Provide the [X, Y] coordinate of the cell's center where the given text is located.  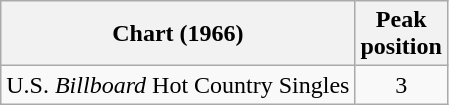
3 [401, 85]
U.S. Billboard Hot Country Singles [178, 85]
Peakposition [401, 34]
Chart (1966) [178, 34]
